Pinpoint the cell where the given text exists, returning its [X, Y] midpoint coordinate. 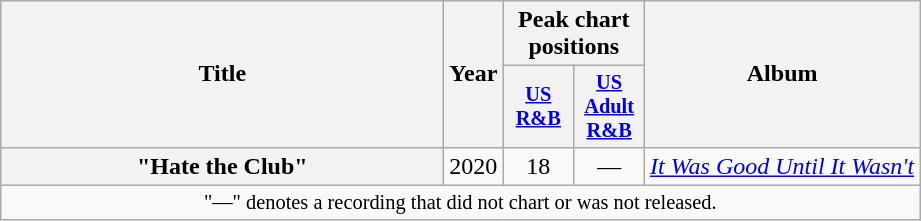
USR&B [538, 107]
"—" denotes a recording that did not chart or was not released. [460, 203]
USAdultR&B [610, 107]
Year [474, 74]
Album [782, 74]
"Hate the Club" [222, 166]
Peak chart positions [574, 34]
— [610, 166]
Title [222, 74]
2020 [474, 166]
It Was Good Until It Wasn't [782, 166]
18 [538, 166]
